Capture the cell that displays the provided text and extract its [X, Y] central coordinate. 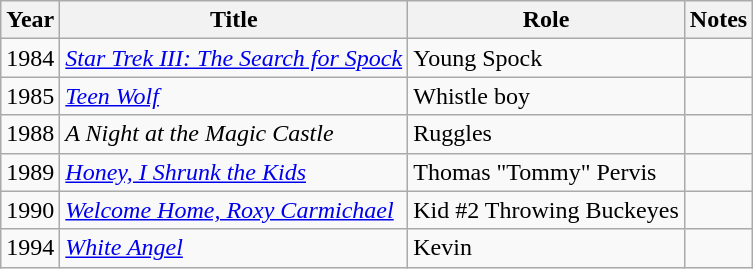
1984 [30, 58]
Kevin [546, 248]
Star Trek III: The Search for Spock [234, 58]
Role [546, 20]
Notes [718, 20]
Title [234, 20]
Whistle boy [546, 96]
1989 [30, 172]
1988 [30, 134]
Young Spock [546, 58]
A Night at the Magic Castle [234, 134]
Year [30, 20]
Teen Wolf [234, 96]
Welcome Home, Roxy Carmichael [234, 210]
1994 [30, 248]
Ruggles [546, 134]
Thomas "Tommy" Pervis [546, 172]
Kid #2 Throwing Buckeyes [546, 210]
1985 [30, 96]
1990 [30, 210]
White Angel [234, 248]
Honey, I Shrunk the Kids [234, 172]
